Output the [x, y] coordinate of the center of the cell containing the given text.  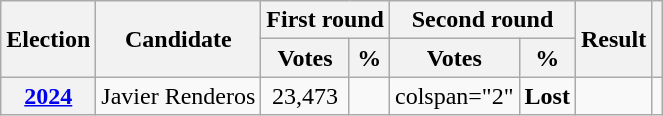
Second round [482, 20]
Lost [547, 96]
2024 [48, 96]
Javier Renderos [178, 96]
Result [613, 39]
23,473 [305, 96]
First round [326, 20]
Election [48, 39]
colspan="2" [454, 96]
Candidate [178, 39]
